Return the [X, Y] coordinate for the center point of the cell that contains the specified text.  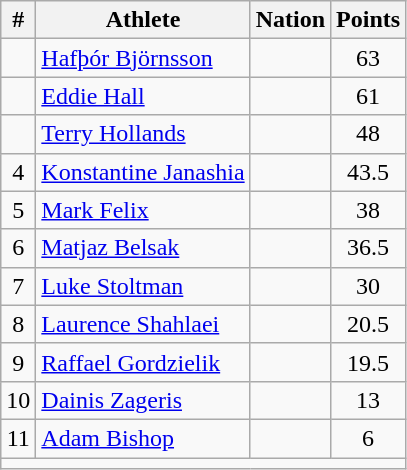
36.5 [368, 248]
8 [18, 324]
48 [368, 134]
13 [368, 400]
Adam Bishop [143, 438]
61 [368, 96]
43.5 [368, 172]
Raffael Gordzielik [143, 362]
Points [368, 20]
Matjaz Belsak [143, 248]
19.5 [368, 362]
Hafþór Björnsson [143, 58]
Mark Felix [143, 210]
Athlete [143, 20]
Terry Hollands [143, 134]
10 [18, 400]
Nation [290, 20]
Laurence Shahlaei [143, 324]
11 [18, 438]
Eddie Hall [143, 96]
Dainis Zageris [143, 400]
5 [18, 210]
30 [368, 286]
Konstantine Janashia [143, 172]
63 [368, 58]
4 [18, 172]
20.5 [368, 324]
# [18, 20]
Luke Stoltman [143, 286]
9 [18, 362]
7 [18, 286]
38 [368, 210]
